Search for the cell housing the specified text and yield its [X, Y] center coordinate. 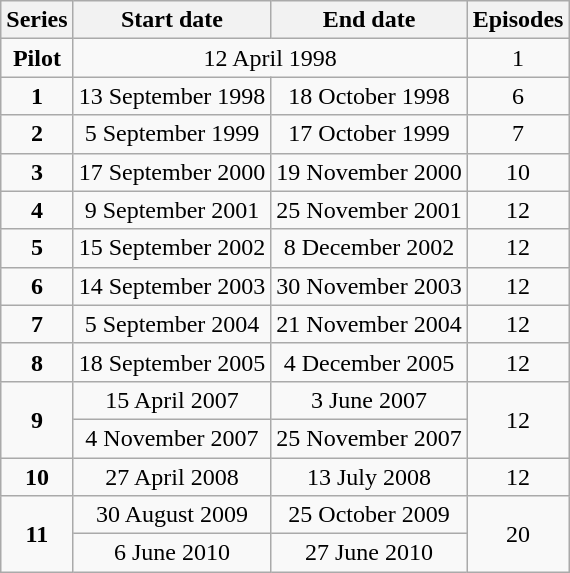
15 September 2002 [172, 248]
15 April 2007 [172, 400]
3 June 2007 [369, 400]
11 [37, 534]
13 July 2008 [369, 477]
20 [518, 534]
Start date [172, 20]
Pilot [37, 58]
8 December 2002 [369, 248]
2 [37, 134]
9 September 2001 [172, 210]
21 November 2004 [369, 324]
25 October 2009 [369, 515]
4 November 2007 [172, 438]
End date [369, 20]
3 [37, 172]
6 June 2010 [172, 553]
5 [37, 248]
9 [37, 419]
17 October 1999 [369, 134]
27 June 2010 [369, 553]
25 November 2007 [369, 438]
Episodes [518, 20]
4 [37, 210]
4 December 2005 [369, 362]
25 November 2001 [369, 210]
30 November 2003 [369, 286]
30 August 2009 [172, 515]
19 November 2000 [369, 172]
5 September 1999 [172, 134]
17 September 2000 [172, 172]
8 [37, 362]
27 April 2008 [172, 477]
13 September 1998 [172, 96]
Series [37, 20]
18 September 2005 [172, 362]
12 April 1998 [270, 58]
5 September 2004 [172, 324]
14 September 2003 [172, 286]
18 October 1998 [369, 96]
